Detect which cell encompasses the target text, then output its [x, y] center coordinate. 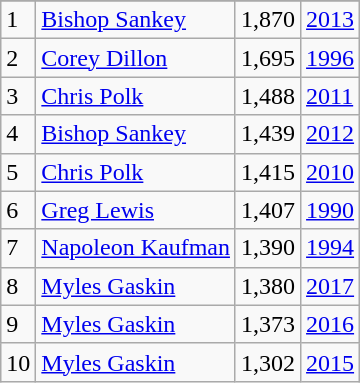
1,488 [268, 96]
5 [18, 172]
1,870 [268, 20]
2 [18, 58]
1,439 [268, 134]
2010 [330, 172]
2017 [330, 286]
2016 [330, 324]
1,407 [268, 210]
1,695 [268, 58]
1,302 [268, 362]
Greg Lewis [136, 210]
1994 [330, 248]
2015 [330, 362]
7 [18, 248]
6 [18, 210]
1,373 [268, 324]
1 [18, 20]
9 [18, 324]
1,415 [268, 172]
4 [18, 134]
3 [18, 96]
10 [18, 362]
Napoleon Kaufman [136, 248]
Corey Dillon [136, 58]
1990 [330, 210]
1996 [330, 58]
2011 [330, 96]
1,390 [268, 248]
1,380 [268, 286]
2013 [330, 20]
2012 [330, 134]
8 [18, 286]
